Detect which cell encompasses the target text, then output its (X, Y) center coordinate. 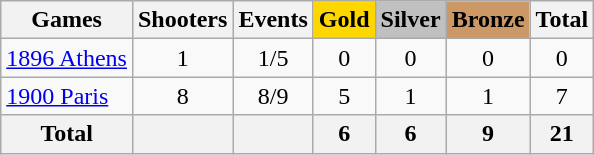
7 (562, 96)
8 (182, 96)
Shooters (182, 20)
8/9 (273, 96)
Gold (344, 20)
1/5 (273, 58)
5 (344, 96)
1900 Paris (67, 96)
Events (273, 20)
Silver (410, 20)
Bronze (488, 20)
9 (488, 134)
Games (67, 20)
1896 Athens (67, 58)
21 (562, 134)
